Identify which cell holds the provided text, then report its [X, Y] central coordinate. 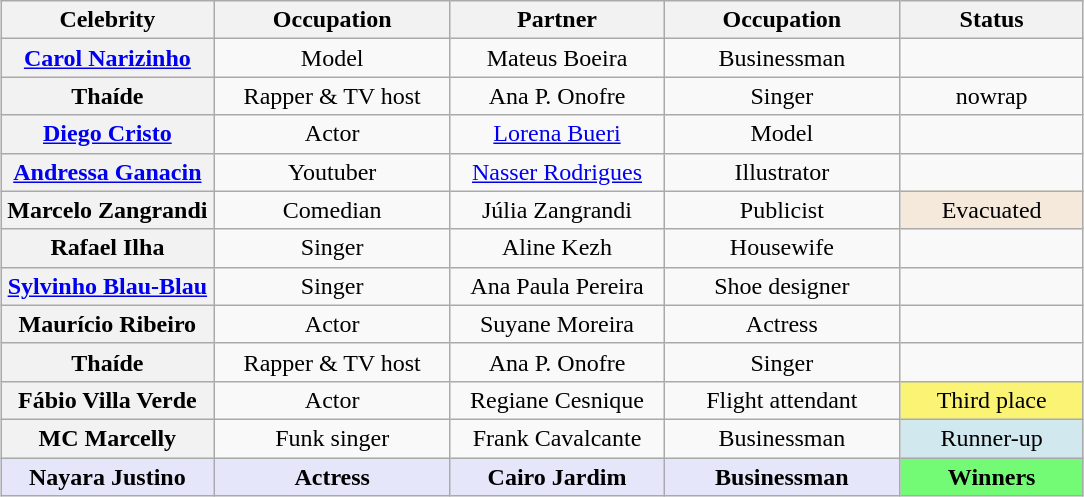
Youtuber [332, 172]
Shoe designer [782, 286]
Júlia Zangrandi [557, 210]
Cairo Jardim [557, 477]
Diego Cristo [108, 134]
Nayara Justino [108, 477]
Sylvinho Blau-Blau [108, 286]
Ana Paula Pereira [557, 286]
Aline Kezh [557, 248]
MC Marcelly [108, 438]
Mateus Boeira [557, 58]
Evacuated [992, 210]
Flight attendant [782, 400]
Winners [992, 477]
Housewife [782, 248]
Suyane Moreira [557, 324]
Publicist [782, 210]
Partner [557, 20]
Regiane Cesnique [557, 400]
Carol Narizinho [108, 58]
Andressa Ganacin [108, 172]
Rafael Ilha [108, 248]
Fábio Villa Verde [108, 400]
Frank Cavalcante [557, 438]
Illustrator [782, 172]
Comedian [332, 210]
Funk singer [332, 438]
Third place [992, 400]
Runner-up [992, 438]
Nasser Rodrigues [557, 172]
nowrap [992, 96]
Marcelo Zangrandi [108, 210]
Lorena Bueri [557, 134]
Maurício Ribeiro [108, 324]
Status [992, 20]
Celebrity [108, 20]
